Detect which cell encompasses the target text, then output its (X, Y) center coordinate. 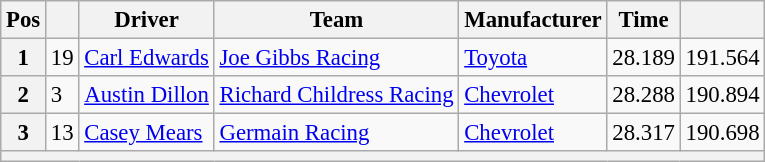
28.288 (644, 95)
Carl Edwards (146, 58)
19 (62, 58)
Joe Gibbs Racing (336, 58)
190.894 (722, 95)
Driver (146, 20)
Casey Mears (146, 133)
13 (62, 133)
Manufacturer (533, 20)
Pos (24, 20)
1 (24, 58)
190.698 (722, 133)
191.564 (722, 58)
28.317 (644, 133)
Time (644, 20)
Team (336, 20)
Richard Childress Racing (336, 95)
Germain Racing (336, 133)
Austin Dillon (146, 95)
28.189 (644, 58)
Toyota (533, 58)
2 (24, 95)
